Find where the given text appears and provide that cell's center as [X, Y] coordinate. 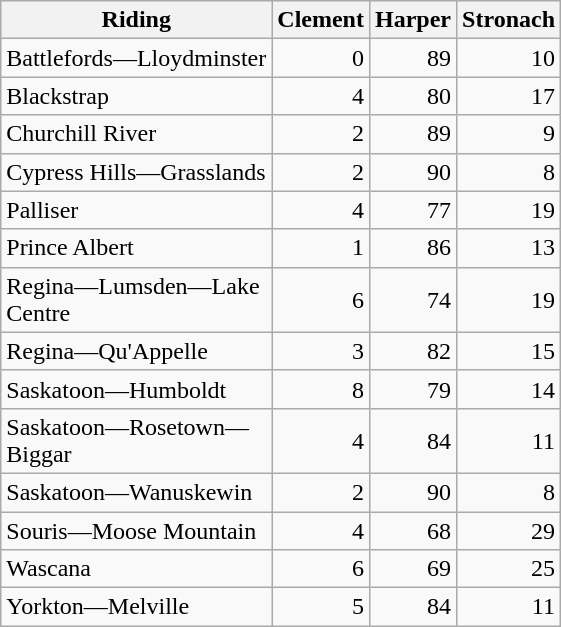
Stronach [509, 20]
25 [509, 569]
74 [412, 300]
0 [321, 58]
Saskatoon—Wanuskewin [136, 492]
Palliser [136, 210]
17 [509, 96]
Riding [136, 20]
77 [412, 210]
Regina—Lumsden—Lake Centre [136, 300]
80 [412, 96]
29 [509, 531]
Saskatoon—Humboldt [136, 389]
Souris—Moose Mountain [136, 531]
Wascana [136, 569]
Harper [412, 20]
Churchill River [136, 134]
10 [509, 58]
1 [321, 248]
Regina—Qu'Appelle [136, 351]
Yorkton—Melville [136, 607]
68 [412, 531]
86 [412, 248]
Clement [321, 20]
Cypress Hills—Grasslands [136, 172]
9 [509, 134]
Battlefords—Lloydminster [136, 58]
Prince Albert [136, 248]
69 [412, 569]
5 [321, 607]
Blackstrap [136, 96]
79 [412, 389]
13 [509, 248]
Saskatoon—Rosetown—Biggar [136, 440]
14 [509, 389]
15 [509, 351]
82 [412, 351]
3 [321, 351]
